For the text-containing cell, return its midpoint in [X, Y] coordinate format. 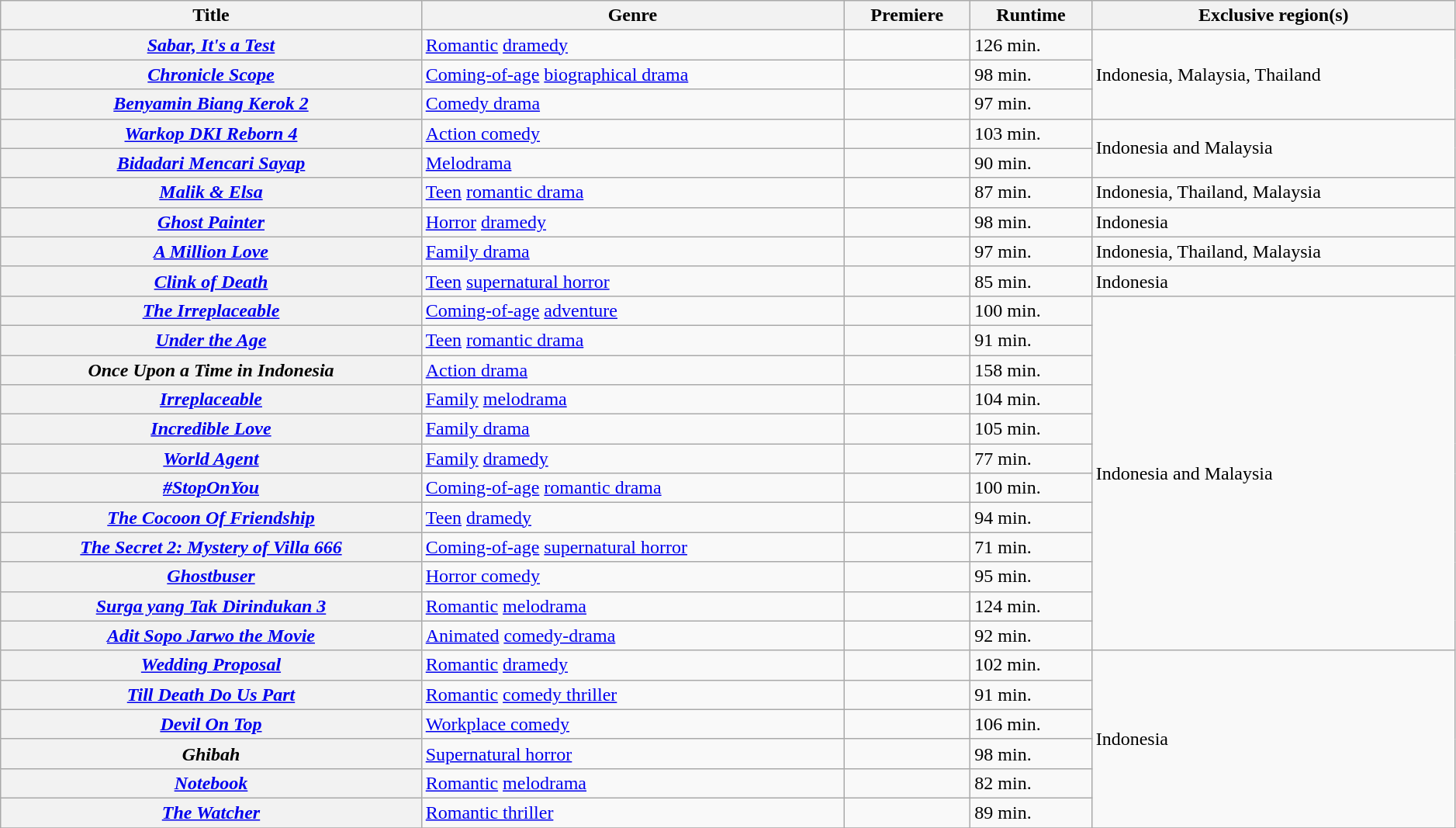
95 min. [1031, 577]
Exclusive region(s) [1274, 16]
71 min. [1031, 547]
Comedy drama [632, 104]
106 min. [1031, 724]
104 min. [1031, 400]
Coming-of-age romantic drama [632, 488]
Ghostbuser [211, 577]
Action drama [632, 370]
Irreplaceable [211, 400]
Ghost Painter [211, 222]
Family dramedy [632, 459]
The Secret 2: Mystery of Villa 666 [211, 547]
The Watcher [211, 812]
Romantic thriller [632, 812]
Teen dramedy [632, 518]
Till Death Do Us Part [211, 695]
Malik & Elsa [211, 192]
85 min. [1031, 281]
Wedding Proposal [211, 665]
90 min. [1031, 163]
Once Upon a Time in Indonesia [211, 370]
124 min. [1031, 606]
Warkop DKI Reborn 4 [211, 133]
Runtime [1031, 16]
105 min. [1031, 429]
Adit Sopo Jarwo the Movie [211, 636]
89 min. [1031, 812]
Premiere [908, 16]
Incredible Love [211, 429]
Under the Age [211, 340]
Notebook [211, 783]
Sabar, It's a Test [211, 45]
Workplace comedy [632, 724]
World Agent [211, 459]
94 min. [1031, 518]
Indonesia, Malaysia, Thailand [1274, 74]
The Cocoon Of Friendship [211, 518]
158 min. [1031, 370]
Ghibah [211, 754]
Bidadari Mencari Sayap [211, 163]
Action comedy [632, 133]
87 min. [1031, 192]
Teen supernatural horror [632, 281]
Animated comedy-drama [632, 636]
Devil On Top [211, 724]
Family melodrama [632, 400]
92 min. [1031, 636]
126 min. [1031, 45]
102 min. [1031, 665]
Horror comedy [632, 577]
Horror dramedy [632, 222]
Benyamin Biang Kerok 2 [211, 104]
Supernatural horror [632, 754]
77 min. [1031, 459]
The Irreplaceable [211, 310]
Genre [632, 16]
#StopOnYou [211, 488]
Coming-of-age adventure [632, 310]
Coming-of-age biographical drama [632, 74]
Title [211, 16]
Clink of Death [211, 281]
103 min. [1031, 133]
82 min. [1031, 783]
Romantic comedy thriller [632, 695]
Surga yang Tak Dirindukan 3 [211, 606]
A Million Love [211, 251]
Melodrama [632, 163]
Chronicle Scope [211, 74]
Coming-of-age supernatural horror [632, 547]
